Extract the (X, Y) coordinate from the center of the cell holding the provided text.  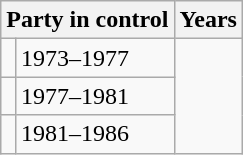
1977–1981 (94, 96)
1981–1986 (94, 134)
1973–1977 (94, 58)
Party in control (88, 20)
Years (208, 20)
